Find where the given text appears and provide that cell's center as [X, Y] coordinate. 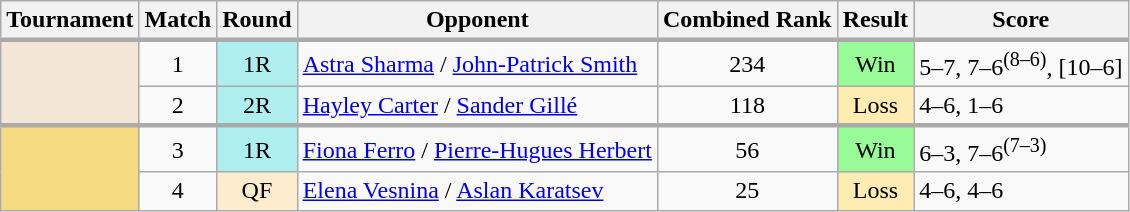
Astra Sharma / John-Patrick Smith [477, 63]
56 [747, 149]
Tournament [70, 21]
Hayley Carter / Sander Gillé [477, 106]
Match [178, 21]
1 [178, 63]
QF [257, 191]
Fiona Ferro / Pierre-Hugues Herbert [477, 149]
Result [875, 21]
Round [257, 21]
5–7, 7–6(8–6), [10–6] [1021, 63]
Score [1021, 21]
4 [178, 191]
Opponent [477, 21]
118 [747, 106]
2 [178, 106]
4–6, 1–6 [1021, 106]
Elena Vesnina / Aslan Karatsev [477, 191]
6–3, 7–6(7–3) [1021, 149]
25 [747, 191]
4–6, 4–6 [1021, 191]
234 [747, 63]
2R [257, 106]
3 [178, 149]
Combined Rank [747, 21]
